Locate the cell with the specified text and output its [x, y] center coordinate. 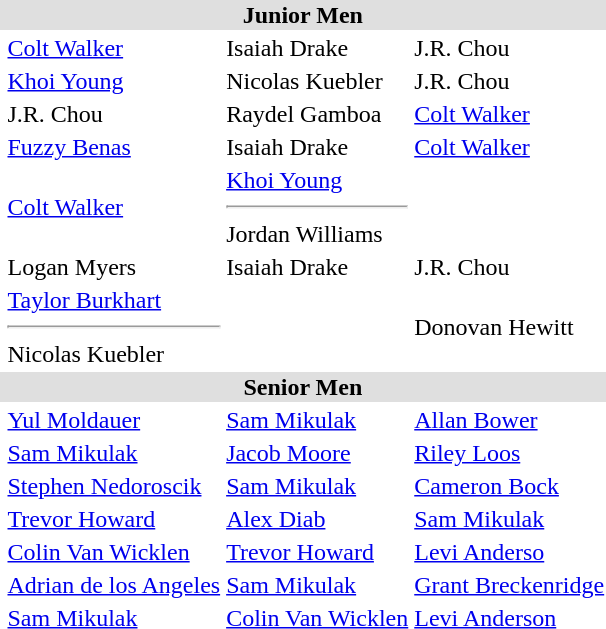
Senior Men [303, 387]
Yul Moldauer [114, 420]
Levi Anderso [510, 552]
Allan Bower [510, 420]
Taylor BurkhartNicolas Kuebler [114, 327]
Grant Breckenridge [510, 585]
Cameron Bock [510, 486]
Stephen Nedoroscik [114, 486]
Donovan Hewitt [510, 327]
Raydel Gamboa [318, 114]
Jacob Moore [318, 453]
Colin Van Wicklen [114, 552]
Khoi YoungJordan Williams [318, 207]
Adrian de los Angeles [114, 585]
Riley Loos [510, 453]
Logan Myers [114, 267]
Fuzzy Benas [114, 147]
Junior Men [303, 15]
Alex Diab [318, 519]
Khoi Young [114, 81]
Nicolas Kuebler [318, 81]
